Return (X, Y) of the center of cell containing provided text 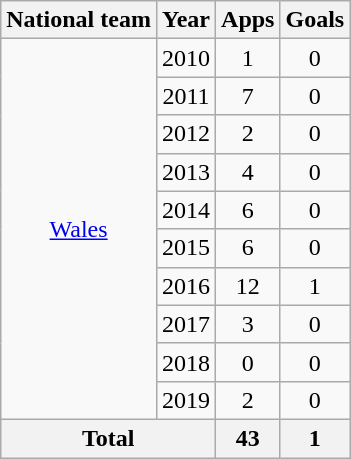
3 (248, 324)
2011 (186, 96)
2018 (186, 362)
Wales (79, 230)
43 (248, 438)
Goals (315, 20)
2017 (186, 324)
4 (248, 172)
Total (108, 438)
2013 (186, 172)
12 (248, 286)
2019 (186, 400)
7 (248, 96)
2015 (186, 248)
National team (79, 20)
Apps (248, 20)
2014 (186, 210)
2016 (186, 286)
2012 (186, 134)
Year (186, 20)
2010 (186, 58)
